Capture the cell that displays the provided text and extract its [x, y] central coordinate. 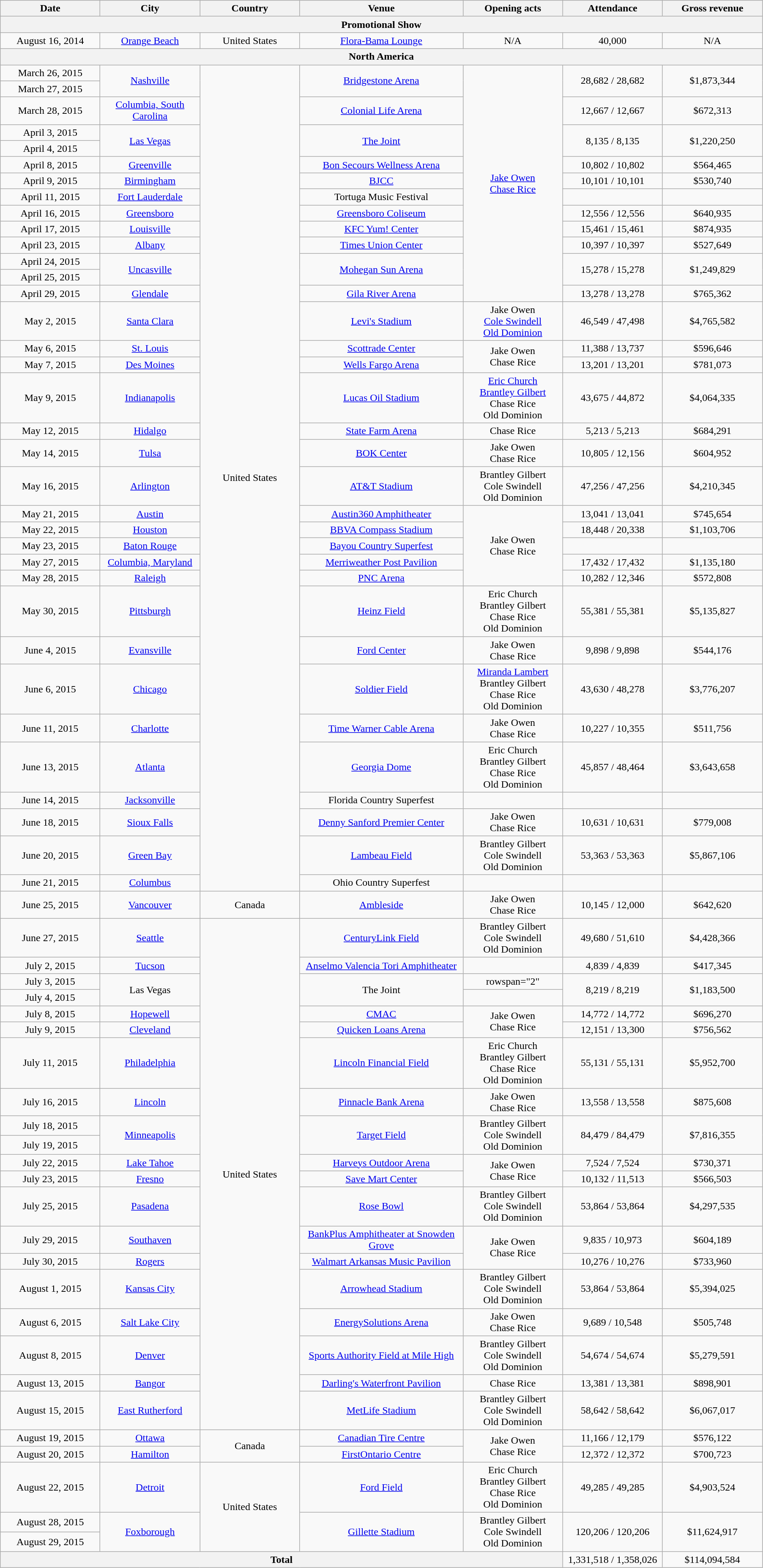
August 13, 2015 [50, 1383]
$6,067,017 [712, 1410]
May 14, 2015 [50, 453]
Raleigh [150, 578]
March 27, 2015 [50, 89]
Wells Fargo Arena [381, 365]
July 18, 2015 [50, 1126]
Colonial Life Arena [381, 111]
43,675 / 44,872 [613, 398]
Times Union Center [381, 245]
10,227 / 10,355 [613, 728]
Austin [150, 514]
Lincoln Financial Field [381, 1063]
Arrowhead Stadium [381, 1289]
$779,008 [712, 822]
Sports Authority Field at Mile High [381, 1355]
$5,952,700 [712, 1063]
August 16, 2014 [50, 41]
45,857 / 48,464 [613, 767]
August 19, 2015 [50, 1438]
June 11, 2015 [50, 728]
$544,176 [712, 651]
March 26, 2015 [50, 73]
$5,867,106 [712, 855]
PNC Arena [381, 578]
$684,291 [712, 431]
Southaven [150, 1239]
July 25, 2015 [50, 1206]
$1,135,180 [712, 562]
12,667 / 12,667 [613, 111]
12,556 / 12,556 [613, 213]
54,674 / 54,674 [613, 1355]
August 6, 2015 [50, 1322]
$5,279,591 [712, 1355]
Des Moines [150, 365]
10,802 / 10,802 [613, 165]
$417,345 [712, 965]
$733,960 [712, 1261]
10,101 / 10,101 [613, 181]
May 28, 2015 [50, 578]
Pinnacle Bank Arena [381, 1102]
East Rutherford [150, 1410]
13,201 / 13,201 [613, 365]
August 15, 2015 [50, 1410]
Gross revenue [712, 8]
May 6, 2015 [50, 349]
49,285 / 49,285 [613, 1487]
53,363 / 53,363 [613, 855]
KFC Yum! Center [381, 229]
August 22, 2015 [50, 1487]
August 1, 2015 [50, 1289]
BJCC [381, 181]
July 23, 2015 [50, 1179]
Gillette Stadium [381, 1532]
Total [282, 1560]
Green Bay [150, 855]
58,642 / 58,642 [613, 1410]
July 29, 2015 [50, 1239]
June 25, 2015 [50, 904]
Fort Lauderdale [150, 197]
13,381 / 13,381 [613, 1383]
Lucas Oil Stadium [381, 398]
North America [381, 57]
$114,094,584 [712, 1560]
Walmart Arkansas Music Pavilion [381, 1261]
Baton Rouge [150, 546]
$1,220,250 [712, 140]
Sioux Falls [150, 822]
Bangor [150, 1383]
Hidalgo [150, 431]
Fresno [150, 1179]
Quicken Loans Arena [381, 1030]
Ford Field [381, 1487]
May 27, 2015 [50, 562]
Nashville [150, 81]
August 29, 2015 [50, 1542]
Charlotte [150, 728]
Country [250, 8]
Uncasville [150, 269]
Denny Sanford Premier Center [381, 822]
Evansville [150, 651]
April 4, 2015 [50, 148]
$5,394,025 [712, 1289]
FirstOntario Centre [381, 1454]
July 11, 2015 [50, 1063]
Houston [150, 530]
June 21, 2015 [50, 883]
$1,249,829 [712, 269]
$604,952 [712, 453]
Ambleside [381, 904]
Bon Secours Wellness Arena [381, 165]
10,276 / 10,276 [613, 1261]
August 8, 2015 [50, 1355]
Miranda LambertBrantley GilbertChase RiceOld Dominion [513, 689]
Levi's Stadium [381, 321]
18,448 / 20,338 [613, 530]
BBVA Compass Stadium [381, 530]
$505,748 [712, 1322]
August 28, 2015 [50, 1522]
$596,646 [712, 349]
June 13, 2015 [50, 767]
May 12, 2015 [50, 431]
$527,649 [712, 245]
$1,873,344 [712, 81]
Darling's Waterfront Pavilion [381, 1383]
Pasadena [150, 1206]
10,132 / 11,513 [613, 1179]
Greensboro Coliseum [381, 213]
10,805 / 12,156 [613, 453]
April 16, 2015 [50, 213]
Promotional Show [381, 25]
$7,816,355 [712, 1135]
Rose Bowl [381, 1206]
Time Warner Cable Arena [381, 728]
April 24, 2015 [50, 261]
Anselmo Valencia Tori Amphitheater [381, 965]
May 23, 2015 [50, 546]
$745,654 [712, 514]
April 25, 2015 [50, 277]
Columbia, South Carolina [150, 111]
9,898 / 9,898 [613, 651]
$898,901 [712, 1383]
Arlington [150, 486]
14,772 / 14,772 [613, 1014]
$4,903,524 [712, 1487]
Philadelphia [150, 1063]
$1,183,500 [712, 989]
Gila River Arena [381, 294]
$4,064,335 [712, 398]
1,331,518 / 1,358,026 [613, 1560]
8,219 / 8,219 [613, 989]
rowspan="2" [513, 981]
$11,624,917 [712, 1532]
Venue [381, 8]
7,524 / 7,524 [613, 1163]
$672,313 [712, 111]
Rogers [150, 1261]
Vancouver [150, 904]
July 30, 2015 [50, 1261]
$874,935 [712, 229]
40,000 [613, 41]
$696,270 [712, 1014]
$4,428,366 [712, 938]
55,381 / 55,381 [613, 612]
Cleveland [150, 1030]
August 20, 2015 [50, 1454]
Canadian Tire Centre [381, 1438]
Attendance [613, 8]
City [150, 8]
July 19, 2015 [50, 1145]
Lambeau Field [381, 855]
Orange Beach [150, 41]
Birmingham [150, 181]
Tortuga Music Festival [381, 197]
May 9, 2015 [50, 398]
Columbia, Maryland [150, 562]
Jacksonville [150, 800]
Hamilton [150, 1454]
July 22, 2015 [50, 1163]
11,388 / 13,737 [613, 349]
$730,371 [712, 1163]
Lincoln [150, 1102]
84,479 / 84,479 [613, 1135]
$765,362 [712, 294]
$564,465 [712, 165]
$781,073 [712, 365]
$640,935 [712, 213]
11,166 / 12,179 [613, 1438]
$756,562 [712, 1030]
Greenville [150, 165]
Harveys Outdoor Arena [381, 1163]
$530,740 [712, 181]
5,213 / 5,213 [613, 431]
Flora-Bama Lounge [381, 41]
June 6, 2015 [50, 689]
12,372 / 12,372 [613, 1454]
Target Field [381, 1135]
Albany [150, 245]
July 2, 2015 [50, 965]
CMAC [381, 1014]
8,135 / 8,135 [613, 140]
Mohegan Sun Arena [381, 269]
July 4, 2015 [50, 997]
13,041 / 13,041 [613, 514]
Pittsburgh [150, 612]
Glendale [150, 294]
BankPlus Amphitheater at Snowden Grove [381, 1239]
13,558 / 13,558 [613, 1102]
Date [50, 8]
March 28, 2015 [50, 111]
4,839 / 4,839 [613, 965]
April 23, 2015 [50, 245]
10,631 / 10,631 [613, 822]
St. Louis [150, 349]
May 22, 2015 [50, 530]
CenturyLink Field [381, 938]
July 16, 2015 [50, 1102]
46,549 / 47,498 [613, 321]
Hopewell [150, 1014]
$572,808 [712, 578]
July 3, 2015 [50, 981]
MetLife Stadium [381, 1410]
Ohio Country Superfest [381, 883]
$3,776,207 [712, 689]
Denver [150, 1355]
$3,643,658 [712, 767]
Florida Country Superfest [381, 800]
April 29, 2015 [50, 294]
Minneapolis [150, 1135]
Chicago [150, 689]
Jake OwenCole SwindellOld Dominion [513, 321]
$4,765,582 [712, 321]
$576,122 [712, 1438]
Detroit [150, 1487]
Bridgestone Arena [381, 81]
Indianapolis [150, 398]
Atlanta [150, 767]
13,278 / 13,278 [613, 294]
May 21, 2015 [50, 514]
AT&T Stadium [381, 486]
12,151 / 13,300 [613, 1030]
$511,756 [712, 728]
Heinz Field [381, 612]
Foxborough [150, 1532]
Scottrade Center [381, 349]
10,145 / 12,000 [613, 904]
$4,297,535 [712, 1206]
49,680 / 51,610 [613, 938]
Columbus [150, 883]
15,461 / 15,461 [613, 229]
9,689 / 10,548 [613, 1322]
June 4, 2015 [50, 651]
July 8, 2015 [50, 1014]
Salt Lake City [150, 1322]
$4,210,345 [712, 486]
May 2, 2015 [50, 321]
$642,620 [712, 904]
May 7, 2015 [50, 365]
Merriweather Post Pavilion [381, 562]
Georgia Dome [381, 767]
15,278 / 15,278 [613, 269]
Opening acts [513, 8]
EnergySolutions Arena [381, 1322]
Kansas City [150, 1289]
Louisville [150, 229]
Tucson [150, 965]
June 20, 2015 [50, 855]
Ottawa [150, 1438]
47,256 / 47,256 [613, 486]
43,630 / 48,278 [613, 689]
$700,723 [712, 1454]
April 8, 2015 [50, 165]
Seattle [150, 938]
Save Mart Center [381, 1179]
$566,503 [712, 1179]
Tulsa [150, 453]
June 14, 2015 [50, 800]
$5,135,827 [712, 612]
Greensboro [150, 213]
10,397 / 10,397 [613, 245]
June 18, 2015 [50, 822]
BOK Center [381, 453]
Santa Clara [150, 321]
28,682 / 28,682 [613, 81]
$1,103,706 [712, 530]
10,282 / 12,346 [613, 578]
Austin360 Amphitheater [381, 514]
17,432 / 17,432 [613, 562]
Ford Center [381, 651]
Lake Tahoe [150, 1163]
April 11, 2015 [50, 197]
State Farm Arena [381, 431]
July 9, 2015 [50, 1030]
Soldier Field [381, 689]
April 3, 2015 [50, 132]
55,131 / 55,131 [613, 1063]
June 27, 2015 [50, 938]
May 30, 2015 [50, 612]
$875,608 [712, 1102]
April 17, 2015 [50, 229]
120,206 / 120,206 [613, 1532]
Bayou Country Superfest [381, 546]
9,835 / 10,973 [613, 1239]
May 16, 2015 [50, 486]
$604,189 [712, 1239]
April 9, 2015 [50, 181]
